Detect which cell encompasses the target text, then output its [X, Y] center coordinate. 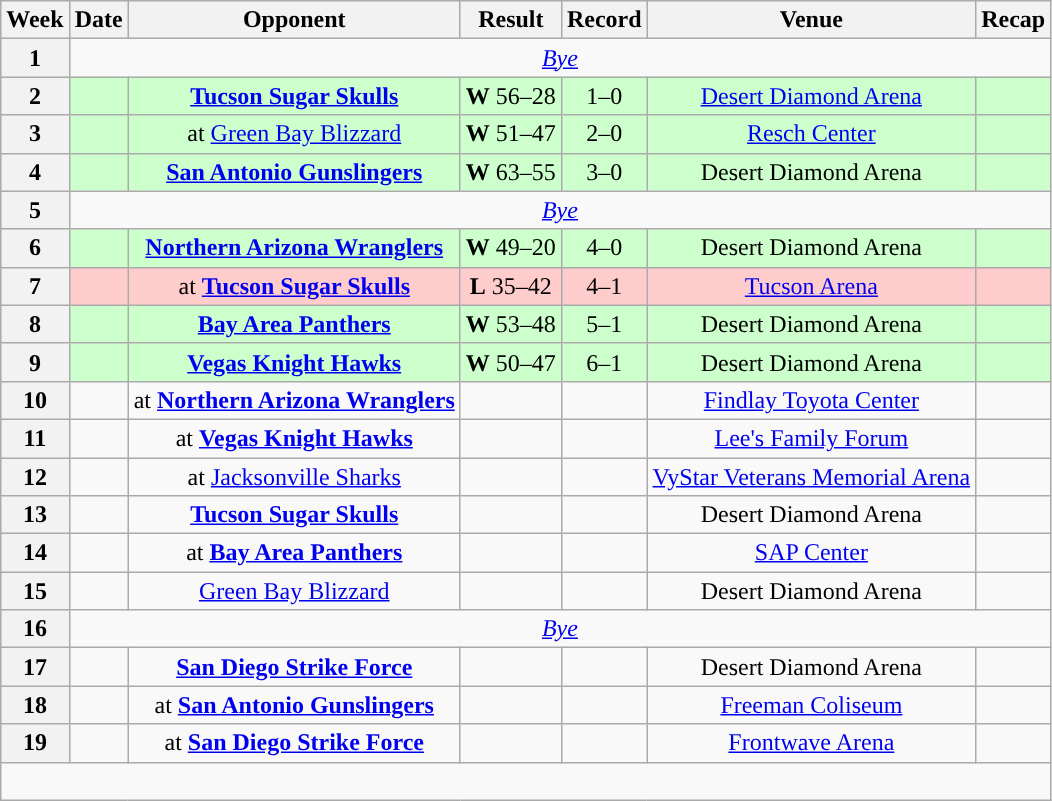
Week [35, 20]
5–1 [604, 324]
8 [35, 324]
L 35–42 [510, 286]
Frontwave Arena [812, 743]
1 [35, 58]
Findlay Toyota Center [812, 400]
Lee's Family Forum [812, 438]
3–0 [604, 172]
at Green Bay Blizzard [294, 134]
SAP Center [812, 553]
Resch Center [812, 134]
2 [35, 96]
6 [35, 248]
Bay Area Panthers [294, 324]
VyStar Veterans Memorial Arena [812, 477]
at San Diego Strike Force [294, 743]
Vegas Knight Hawks [294, 362]
19 [35, 743]
Northern Arizona Wranglers [294, 248]
3 [35, 134]
at San Antonio Gunslingers [294, 705]
10 [35, 400]
Freeman Coliseum [812, 705]
4 [35, 172]
7 [35, 286]
17 [35, 667]
5 [35, 210]
11 [35, 438]
Result [510, 20]
13 [35, 515]
San Antonio Gunslingers [294, 172]
W 50–47 [510, 362]
6–1 [604, 362]
W 56–28 [510, 96]
at Tucson Sugar Skulls [294, 286]
12 [35, 477]
W 63–55 [510, 172]
1–0 [604, 96]
Opponent [294, 20]
16 [35, 629]
at Bay Area Panthers [294, 553]
4–0 [604, 248]
Green Bay Blizzard [294, 591]
4–1 [604, 286]
W 51–47 [510, 134]
W 53–48 [510, 324]
Tucson Arena [812, 286]
at Northern Arizona Wranglers [294, 400]
14 [35, 553]
San Diego Strike Force [294, 667]
Recap [1014, 20]
Date [98, 20]
9 [35, 362]
Record [604, 20]
at Jacksonville Sharks [294, 477]
15 [35, 591]
Venue [812, 20]
W 49–20 [510, 248]
18 [35, 705]
at Vegas Knight Hawks [294, 438]
2–0 [604, 134]
